Determine the (x, y) coordinate at the center of the cell enclosing the given text.  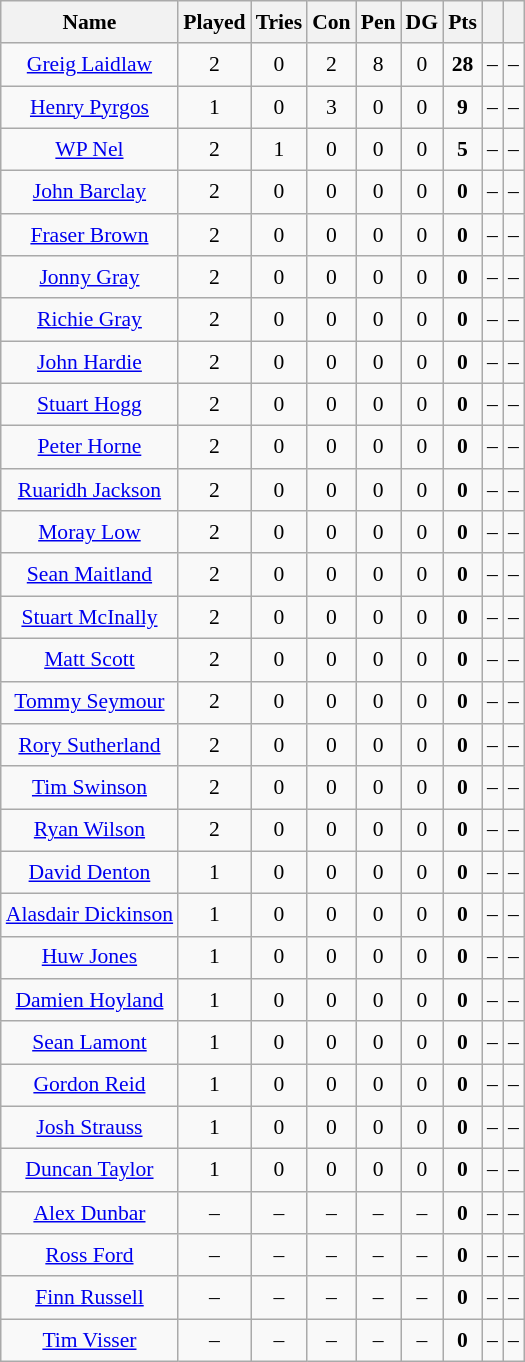
Sean Lamont (90, 1044)
Ryan Wilson (90, 830)
Peter Horne (90, 448)
5 (462, 150)
Played (214, 22)
John Barclay (90, 192)
Alasdair Dickinson (90, 916)
WP Nel (90, 150)
Tries (279, 22)
Name (90, 22)
Ruaridh Jackson (90, 490)
Matt Scott (90, 660)
Ross Ford (90, 1256)
Jonny Gray (90, 278)
Stuart Hogg (90, 406)
Fraser Brown (90, 236)
Stuart McInally (90, 618)
Damien Hoyland (90, 1000)
John Hardie (90, 362)
9 (462, 108)
Finn Russell (90, 1298)
DG (422, 22)
Greig Laidlaw (90, 66)
28 (462, 66)
Huw Jones (90, 958)
Moray Low (90, 532)
Alex Dunbar (90, 1214)
David Denton (90, 872)
Richie Gray (90, 320)
Gordon Reid (90, 1086)
Tommy Seymour (90, 702)
Pts (462, 22)
Rory Sutherland (90, 746)
Josh Strauss (90, 1128)
3 (332, 108)
Pen (378, 22)
Duncan Taylor (90, 1170)
Sean Maitland (90, 576)
Con (332, 22)
Henry Pyrgos (90, 108)
Tim Visser (90, 1340)
8 (378, 66)
Tim Swinson (90, 788)
